Provide the (X, Y) coordinate of the cell's center where the given text is located.  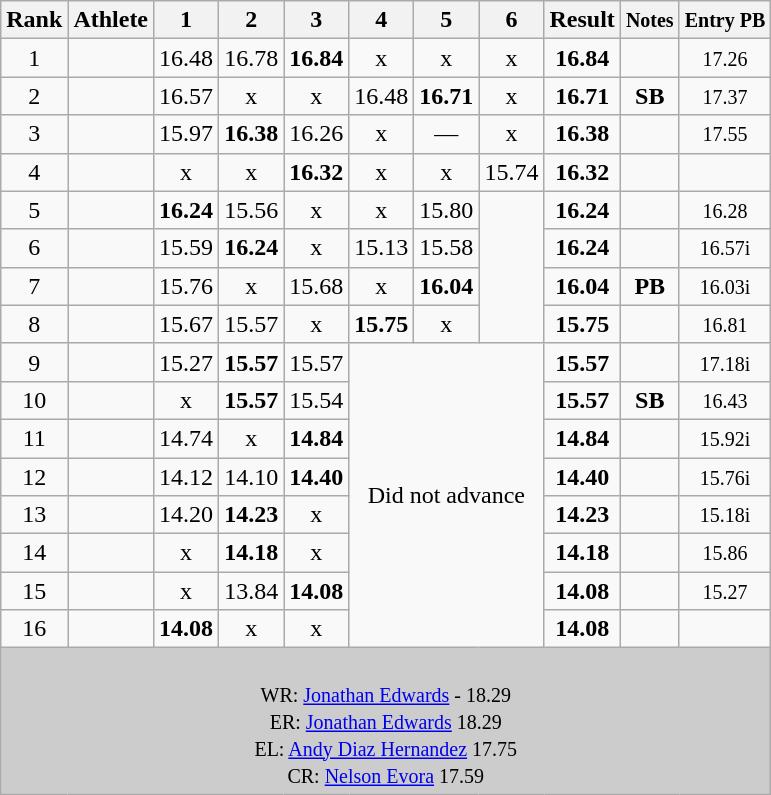
PB (650, 286)
12 (34, 477)
15.74 (512, 172)
WR: Jonathan Edwards - 18.29ER: Jonathan Edwards 18.29 EL: Andy Diaz Hernandez 17.75CR: Nelson Evora 17.59 (386, 721)
11 (34, 438)
16.28 (725, 210)
15 (34, 591)
15.80 (446, 210)
16.43 (725, 400)
16 (34, 629)
15.54 (316, 400)
14 (34, 553)
15.76 (186, 286)
16.03i (725, 286)
16.57 (186, 96)
Athlete (111, 20)
16.78 (252, 58)
16.81 (725, 324)
10 (34, 400)
17.18i (725, 362)
14.20 (186, 515)
14.74 (186, 438)
15.86 (725, 553)
17.37 (725, 96)
8 (34, 324)
15.76i (725, 477)
15.59 (186, 248)
7 (34, 286)
Result (582, 20)
Rank (34, 20)
17.55 (725, 134)
14.10 (252, 477)
Entry PB (725, 20)
15.97 (186, 134)
15.13 (382, 248)
15.56 (252, 210)
15.58 (446, 248)
13 (34, 515)
Did not advance (446, 495)
15.67 (186, 324)
17.26 (725, 58)
16.57i (725, 248)
15.18i (725, 515)
14.12 (186, 477)
16.26 (316, 134)
Notes (650, 20)
— (446, 134)
15.92i (725, 438)
9 (34, 362)
15.68 (316, 286)
13.84 (252, 591)
